Extract the [x, y] coordinate from the center of the cell holding the provided text.  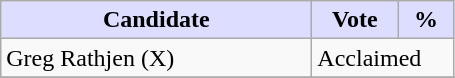
Vote [355, 20]
Greg Rathjen (X) [156, 58]
Acclaimed [383, 58]
Candidate [156, 20]
% [426, 20]
